Pinpoint the cell where the given text exists, returning its [X, Y] midpoint coordinate. 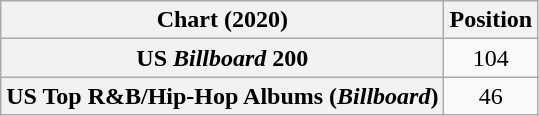
Position [491, 20]
Chart (2020) [222, 20]
46 [491, 96]
104 [491, 58]
US Billboard 200 [222, 58]
US Top R&B/Hip-Hop Albums (Billboard) [222, 96]
